From the cell containing the given text, extract its center point as (X, Y) coordinate. 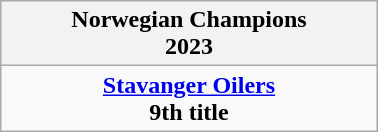
Norwegian Champions2023 (189, 34)
Stavanger Oilers9th title (189, 98)
